Output the (x, y) coordinate of the center of the cell containing the given text.  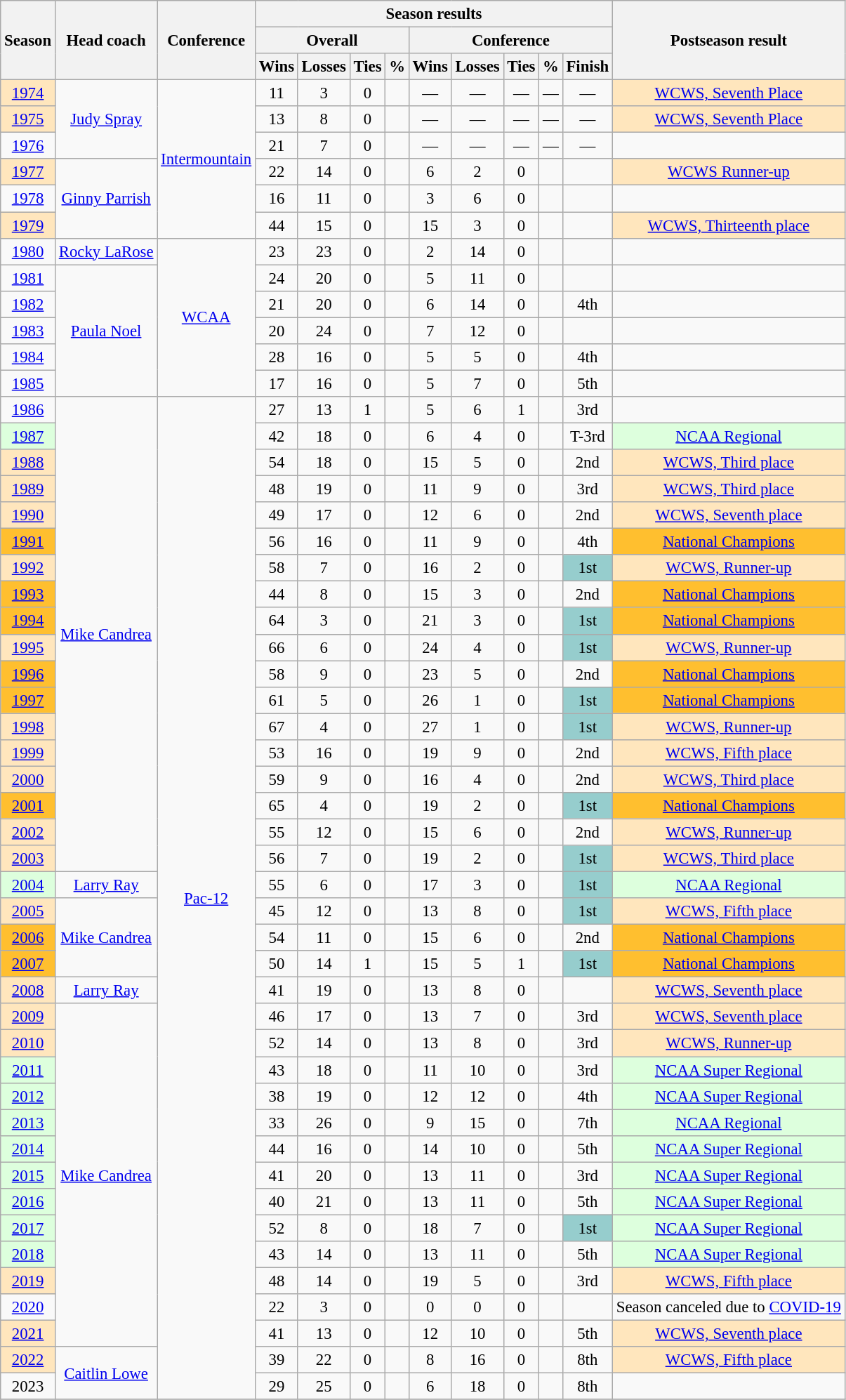
Caitlin Lowe (105, 1373)
28 (277, 357)
1990 (28, 515)
2000 (28, 779)
Intermountain (206, 159)
Judy Spray (105, 119)
1982 (28, 304)
2022 (28, 1360)
2010 (28, 1043)
Postseason result (729, 41)
1984 (28, 357)
1977 (28, 172)
2012 (28, 1096)
2013 (28, 1123)
1979 (28, 225)
Finish (587, 67)
1985 (28, 383)
2017 (28, 1228)
WCAA (206, 317)
1980 (28, 251)
49 (277, 515)
66 (277, 647)
T-3rd (587, 436)
2014 (28, 1149)
2005 (28, 911)
1974 (28, 93)
Rocky LaRose (105, 251)
WCWS, Thirteenth place (729, 225)
Season canceled due to COVID-19 (729, 1307)
1999 (28, 753)
1991 (28, 542)
Head coach (105, 41)
1996 (28, 674)
2001 (28, 806)
33 (277, 1123)
1988 (28, 463)
65 (277, 806)
2019 (28, 1281)
2008 (28, 991)
1989 (28, 489)
1993 (28, 595)
53 (277, 753)
2007 (28, 964)
46 (277, 1017)
2006 (28, 938)
1975 (28, 119)
64 (277, 621)
1987 (28, 436)
1992 (28, 568)
2009 (28, 1017)
2018 (28, 1255)
2023 (28, 1387)
25 (324, 1387)
38 (277, 1096)
40 (277, 1202)
1997 (28, 700)
2011 (28, 1070)
61 (277, 700)
45 (277, 911)
67 (277, 727)
Overall (331, 41)
2002 (28, 832)
2004 (28, 885)
2003 (28, 859)
1994 (28, 621)
7th (587, 1123)
Ginny Parrish (105, 198)
Season results (434, 14)
1986 (28, 410)
Season (28, 41)
42 (277, 436)
2021 (28, 1334)
2015 (28, 1175)
2020 (28, 1307)
1978 (28, 199)
Paula Noel (105, 331)
50 (277, 964)
1995 (28, 647)
39 (277, 1360)
1998 (28, 727)
1976 (28, 146)
1983 (28, 331)
1981 (28, 278)
29 (277, 1387)
59 (277, 779)
WCWS Runner-up (729, 172)
Pac-12 (206, 899)
2016 (28, 1202)
